Output the [X, Y] coordinate of the center of the cell containing the given text.  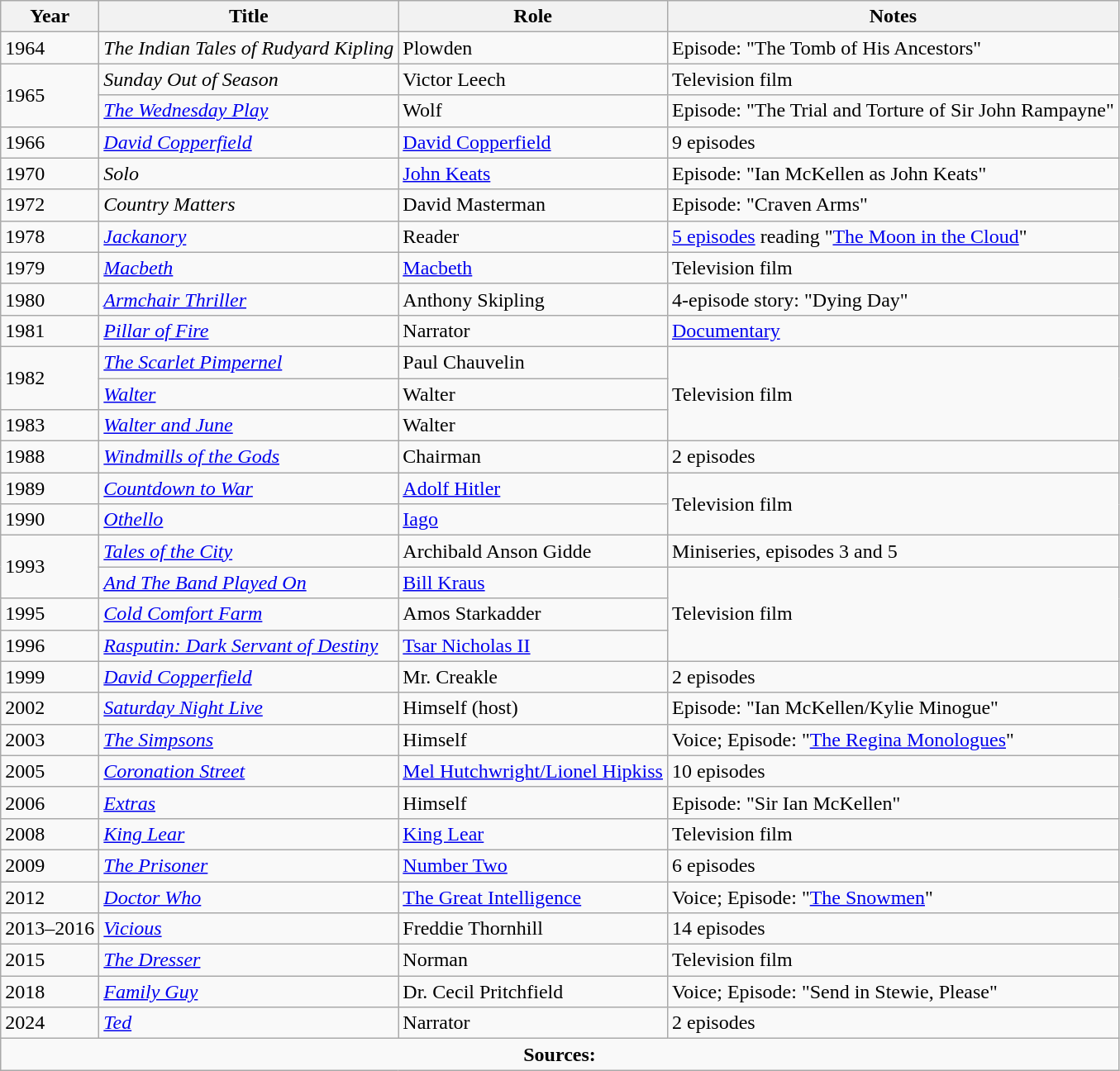
Sources: [560, 1054]
1966 [50, 142]
2012 [50, 897]
Episode: "The Trial and Torture of Sir John Rampayne" [893, 111]
Himself (host) [533, 708]
The Dresser [249, 960]
2018 [50, 992]
1981 [50, 331]
2002 [50, 708]
1970 [50, 174]
Solo [249, 174]
The Wednesday Play [249, 111]
10 episodes [893, 771]
The Scarlet Pimpernel [249, 362]
Tsar Nicholas II [533, 645]
Anthony Skipling [533, 299]
2003 [50, 740]
2005 [50, 771]
Coronation Street [249, 771]
Miniseries, episodes 3 and 5 [893, 551]
1982 [50, 378]
Countdown to War [249, 488]
Country Matters [249, 205]
Episode: "The Tomb of His Ancestors" [893, 48]
Freddie Thornhill [533, 929]
14 episodes [893, 929]
6 episodes [893, 865]
Episode: "Sir Ian McKellen" [893, 802]
Wolf [533, 111]
Notes [893, 17]
Sunday Out of Season [249, 79]
Year [50, 17]
Family Guy [249, 992]
1965 [50, 95]
1980 [50, 299]
Documentary [893, 331]
2006 [50, 802]
Extras [249, 802]
5 episodes reading "The Moon in the Cloud" [893, 236]
Ted [249, 1023]
2013–2016 [50, 929]
Vicious [249, 929]
Chairman [533, 457]
The Prisoner [249, 865]
Tales of the City [249, 551]
Dr. Cecil Pritchfield [533, 992]
The Great Intelligence [533, 897]
The Indian Tales of Rudyard Kipling [249, 48]
1990 [50, 520]
Episode: "Ian McKellen/Kylie Minogue" [893, 708]
1996 [50, 645]
Amos Starkadder [533, 614]
1999 [50, 677]
Pillar of Fire [249, 331]
Cold Comfort Farm [249, 614]
David Masterman [533, 205]
The Simpsons [249, 740]
1979 [50, 268]
Saturday Night Live [249, 708]
1972 [50, 205]
John Keats [533, 174]
Othello [249, 520]
Jackanory [249, 236]
Paul Chauvelin [533, 362]
Iago [533, 520]
Title [249, 17]
Mr. Creakle [533, 677]
Episode: "Ian McKellen as John Keats" [893, 174]
Adolf Hitler [533, 488]
Role [533, 17]
1964 [50, 48]
1995 [50, 614]
2015 [50, 960]
Number Two [533, 865]
Rasputin: Dark Servant of Destiny [249, 645]
2024 [50, 1023]
2009 [50, 865]
And The Band Played On [249, 583]
Reader [533, 236]
Plowden [533, 48]
1993 [50, 567]
Voice; Episode: "The Snowmen" [893, 897]
Norman [533, 960]
2008 [50, 834]
Bill Kraus [533, 583]
1988 [50, 457]
Episode: "Craven Arms" [893, 205]
Mel Hutchwright/Lionel Hipkiss [533, 771]
1989 [50, 488]
9 episodes [893, 142]
Doctor Who [249, 897]
Windmills of the Gods [249, 457]
1983 [50, 426]
Voice; Episode: "The Regina Monologues" [893, 740]
Victor Leech [533, 79]
Armchair Thriller [249, 299]
Archibald Anson Gidde [533, 551]
Walter and June [249, 426]
4-episode story: "Dying Day" [893, 299]
1978 [50, 236]
Voice; Episode: "Send in Stewie, Please" [893, 992]
